Capture the cell that displays the provided text and extract its (X, Y) central coordinate. 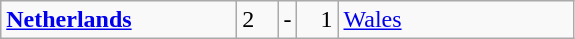
Wales (456, 20)
Netherlands (119, 20)
- (288, 20)
2 (258, 20)
1 (318, 20)
